Determine the (x, y) coordinate at the center of the cell enclosing the given text.  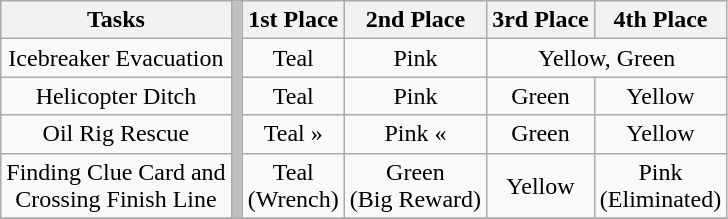
3rd Place (541, 20)
Green (Big Reward) (415, 186)
Yellow, Green (607, 58)
Icebreaker Evacuation (116, 58)
Tasks (116, 20)
4th Place (660, 20)
Helicopter Ditch (116, 96)
2nd Place (415, 20)
1st Place (293, 20)
Finding Clue Card andCrossing Finish Line (116, 186)
Teal (Wrench) (293, 186)
Teal » (293, 134)
Pink « (415, 134)
Oil Rig Rescue (116, 134)
Pink (Eliminated) (660, 186)
